Provide the [x, y] coordinate of the cell's center where the given text is located.  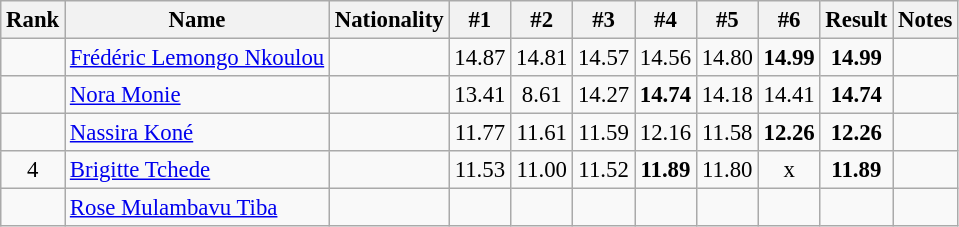
11.59 [604, 133]
4 [33, 170]
11.61 [542, 133]
11.52 [604, 170]
14.27 [604, 95]
14.80 [727, 58]
Rank [33, 20]
14.41 [789, 95]
11.00 [542, 170]
Notes [926, 20]
#5 [727, 20]
13.41 [480, 95]
Name [198, 20]
#6 [789, 20]
#4 [665, 20]
11.80 [727, 170]
14.56 [665, 58]
Nora Monie [198, 95]
#2 [542, 20]
11.58 [727, 133]
14.57 [604, 58]
Frédéric Lemongo Nkoulou [198, 58]
x [789, 170]
#1 [480, 20]
14.87 [480, 58]
14.81 [542, 58]
Result [856, 20]
8.61 [542, 95]
Rose Mulambavu Tiba [198, 208]
Brigitte Tchede [198, 170]
11.77 [480, 133]
11.53 [480, 170]
#3 [604, 20]
Nassira Koné [198, 133]
12.16 [665, 133]
Nationality [388, 20]
14.18 [727, 95]
